For the text-containing cell, return its midpoint in (x, y) coordinate format. 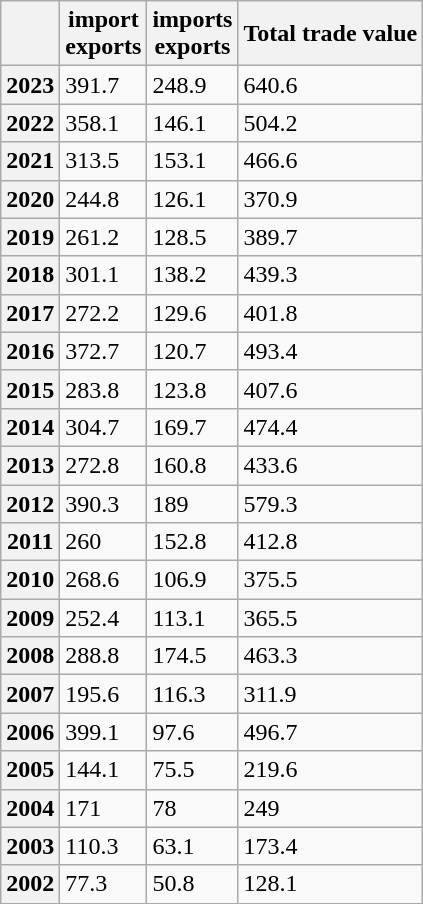
77.3 (104, 884)
474.4 (330, 427)
288.8 (104, 656)
365.5 (330, 618)
2005 (30, 770)
113.1 (192, 618)
301.1 (104, 275)
372.7 (104, 351)
2018 (30, 275)
152.8 (192, 542)
439.3 (330, 275)
174.5 (192, 656)
144.1 (104, 770)
2011 (30, 542)
50.8 (192, 884)
2013 (30, 465)
171 (104, 808)
138.2 (192, 275)
146.1 (192, 123)
261.2 (104, 237)
169.7 (192, 427)
244.8 (104, 199)
2020 (30, 199)
imports exports (192, 34)
579.3 (330, 503)
249 (330, 808)
272.2 (104, 313)
304.7 (104, 427)
493.4 (330, 351)
2009 (30, 618)
260 (104, 542)
128.1 (330, 884)
313.5 (104, 161)
173.4 (330, 846)
268.6 (104, 580)
2002 (30, 884)
463.3 (330, 656)
2007 (30, 694)
2021 (30, 161)
129.6 (192, 313)
375.5 (330, 580)
120.7 (192, 351)
391.7 (104, 85)
219.6 (330, 770)
358.1 (104, 123)
248.9 (192, 85)
116.3 (192, 694)
496.7 (330, 732)
401.8 (330, 313)
311.9 (330, 694)
2006 (30, 732)
407.6 (330, 389)
2012 (30, 503)
75.5 (192, 770)
283.8 (104, 389)
97.6 (192, 732)
2010 (30, 580)
106.9 (192, 580)
2016 (30, 351)
272.8 (104, 465)
2022 (30, 123)
2008 (30, 656)
2003 (30, 846)
390.3 (104, 503)
412.8 (330, 542)
2004 (30, 808)
Total trade value (330, 34)
2023 (30, 85)
63.1 (192, 846)
78 (192, 808)
128.5 (192, 237)
153.1 (192, 161)
123.8 (192, 389)
160.8 (192, 465)
252.4 (104, 618)
195.6 (104, 694)
389.7 (330, 237)
2019 (30, 237)
433.6 (330, 465)
399.1 (104, 732)
189 (192, 503)
126.1 (192, 199)
466.6 (330, 161)
2017 (30, 313)
640.6 (330, 85)
110.3 (104, 846)
370.9 (330, 199)
2014 (30, 427)
2015 (30, 389)
504.2 (330, 123)
import exports (104, 34)
